From the cell containing the given text, extract its center point as (x, y) coordinate. 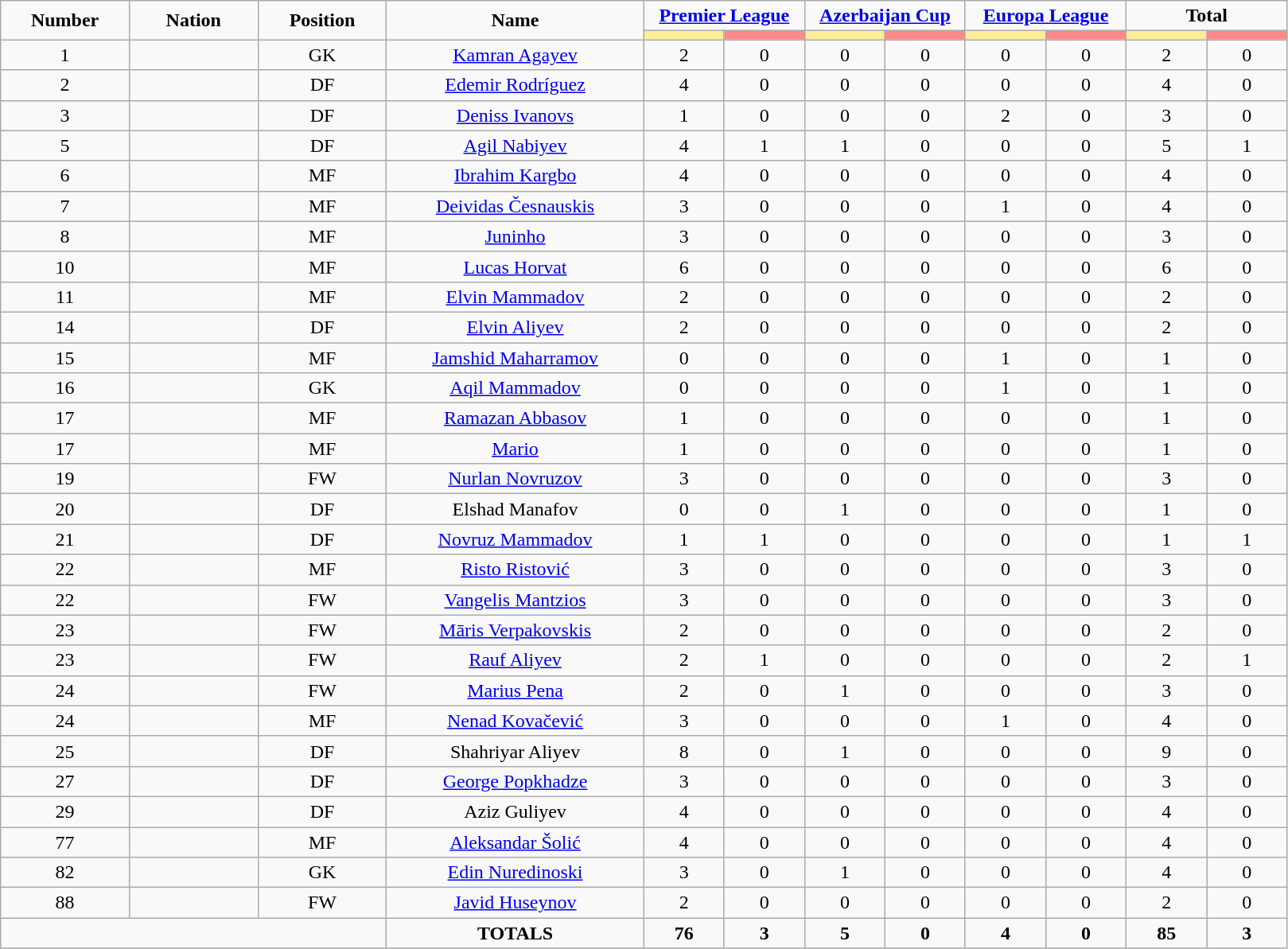
Nation (193, 21)
19 (65, 479)
76 (684, 933)
Edin Nuredinoski (516, 873)
29 (65, 811)
11 (65, 297)
Mario (516, 449)
Europa League (1045, 16)
Nenad Kovačević (516, 721)
16 (65, 388)
Risto Ristović (516, 570)
21 (65, 539)
85 (1166, 933)
10 (65, 266)
9 (1166, 751)
Aleksandar Šolić (516, 842)
20 (65, 509)
Kamran Agayev (516, 55)
Jamshid Maharramov (516, 357)
Javid Huseynov (516, 903)
14 (65, 327)
Juninho (516, 236)
TOTALS (516, 933)
Position (322, 21)
Number (65, 21)
15 (65, 357)
Aziz Guliyev (516, 811)
Deividas Česnauskis (516, 206)
25 (65, 751)
Aqil Mammadov (516, 388)
Nurlan Novruzov (516, 479)
7 (65, 206)
Elvin Aliyev (516, 327)
Ibrahim Kargbo (516, 176)
Premier League (724, 16)
27 (65, 781)
Rauf Aliyev (516, 660)
Ramazan Abbasov (516, 418)
Total (1207, 16)
Azerbaijan Cup (885, 16)
Shahriyar Aliyev (516, 751)
Vangelis Mantzios (516, 600)
Deniss Ivanovs (516, 115)
George Popkhadze (516, 781)
88 (65, 903)
Novruz Mammadov (516, 539)
Lucas Horvat (516, 266)
Agil Nabiyev (516, 146)
82 (65, 873)
Edemir Rodríguez (516, 85)
77 (65, 842)
Elshad Manafov (516, 509)
Māris Verpakovskis (516, 630)
Marius Pena (516, 690)
Name (516, 21)
Elvin Mammadov (516, 297)
